Return the (X, Y) coordinate for the center point of the cell that contains the specified text.  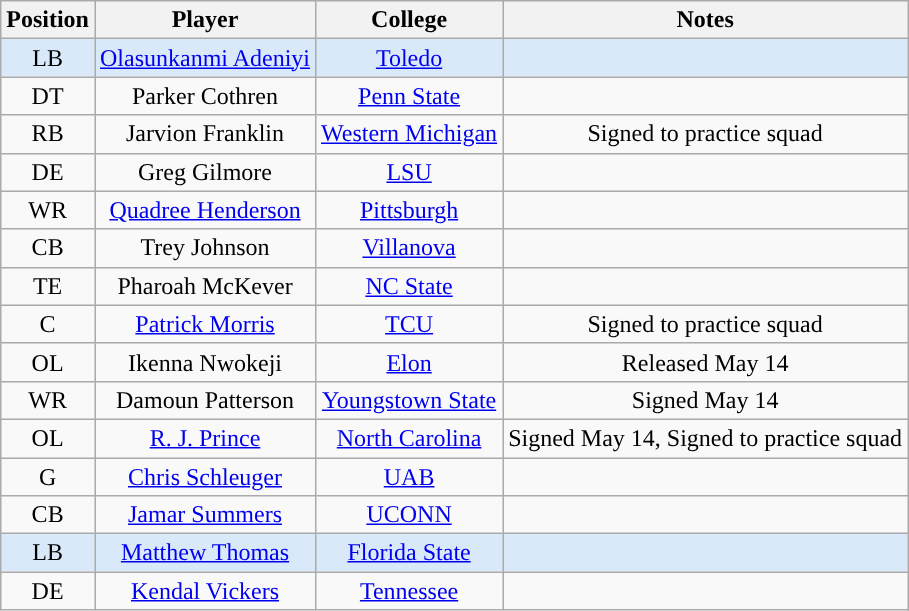
Patrick Morris (204, 324)
TCU (410, 324)
LSU (410, 172)
RB (48, 134)
Youngstown State (410, 400)
Tennessee (410, 591)
NC State (410, 286)
Matthew Thomas (204, 553)
UCONN (410, 515)
Kendal Vickers (204, 591)
Player (204, 20)
Signed May 14 (706, 400)
Damoun Patterson (204, 400)
Released May 14 (706, 362)
Parker Cothren (204, 96)
Elon (410, 362)
Quadree Henderson (204, 210)
Olasunkanmi Adeniyi (204, 58)
Pharoah McKever (204, 286)
R. J. Prince (204, 438)
Jamar Summers (204, 515)
Notes (706, 20)
Trey Johnson (204, 248)
Toledo (410, 58)
Position (48, 20)
Greg Gilmore (204, 172)
G (48, 477)
Villanova (410, 248)
Signed May 14, Signed to practice squad (706, 438)
UAB (410, 477)
C (48, 324)
TE (48, 286)
Chris Schleuger (204, 477)
Jarvion Franklin (204, 134)
College (410, 20)
Florida State (410, 553)
Western Michigan (410, 134)
DT (48, 96)
Pittsburgh (410, 210)
Ikenna Nwokeji (204, 362)
North Carolina (410, 438)
Penn State (410, 96)
